Identify which cell holds the provided text, then report its [x, y] central coordinate. 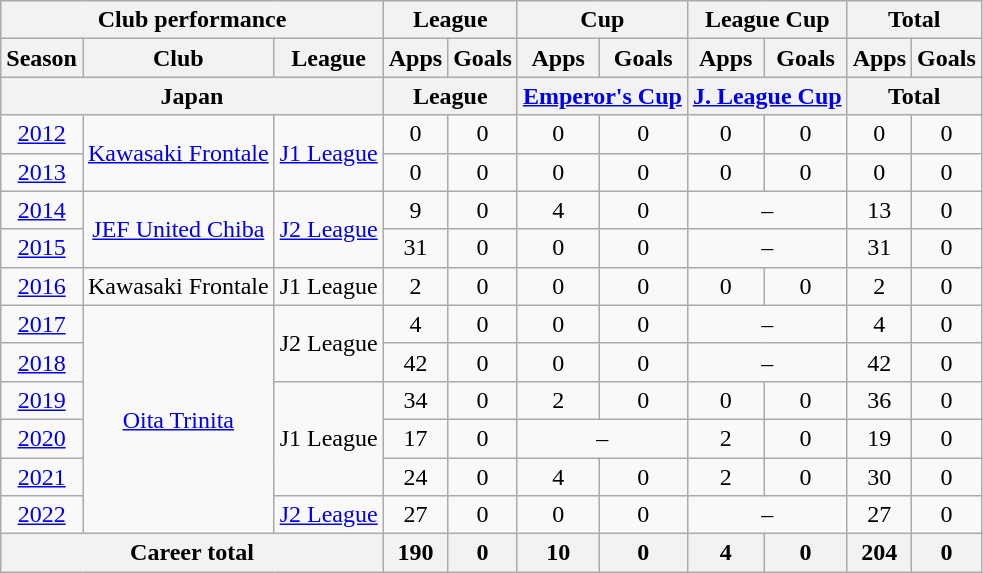
2020 [42, 438]
Emperor's Cup [602, 96]
Career total [192, 553]
204 [879, 553]
2015 [42, 248]
190 [415, 553]
Oita Trinita [178, 419]
JEF United Chiba [178, 229]
Japan [192, 96]
36 [879, 400]
Club [178, 58]
2021 [42, 477]
2016 [42, 286]
2013 [42, 172]
10 [558, 553]
24 [415, 477]
9 [415, 210]
Cup [602, 20]
J. League Cup [767, 96]
2014 [42, 210]
League Cup [767, 20]
34 [415, 400]
17 [415, 438]
2017 [42, 324]
Season [42, 58]
2018 [42, 362]
2019 [42, 400]
2012 [42, 134]
13 [879, 210]
Club performance [192, 20]
30 [879, 477]
2022 [42, 515]
19 [879, 438]
